Scan for the cell matching the given text and deliver its (X, Y) coordinate at center. 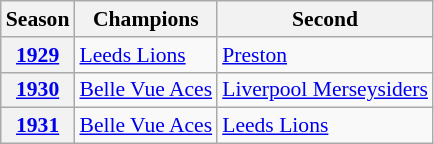
Champions (146, 19)
1930 (38, 90)
Liverpool Merseysiders (325, 90)
Preston (325, 55)
Season (38, 19)
1929 (38, 55)
Second (325, 19)
1931 (38, 126)
